Identify which cell holds the provided text, then report its [x, y] central coordinate. 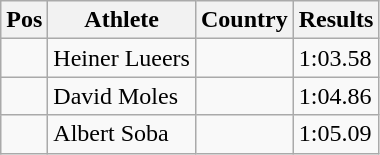
Albert Soba [122, 134]
Heiner Lueers [122, 58]
1:04.86 [336, 96]
Pos [24, 20]
Results [336, 20]
1:05.09 [336, 134]
1:03.58 [336, 58]
Athlete [122, 20]
Country [244, 20]
David Moles [122, 96]
